Return the [X, Y] coordinate for the center point of the cell that contains the specified text.  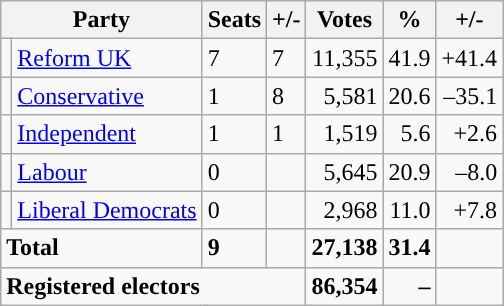
Liberal Democrats [107, 210]
Conservative [107, 96]
Independent [107, 134]
Labour [107, 172]
11,355 [344, 58]
11.0 [410, 210]
1,519 [344, 134]
Reform UK [107, 58]
41.9 [410, 58]
+41.4 [470, 58]
8 [286, 96]
+7.8 [470, 210]
5.6 [410, 134]
Party [102, 20]
Votes [344, 20]
– [410, 286]
20.6 [410, 96]
–8.0 [470, 172]
Seats [234, 20]
9 [234, 248]
% [410, 20]
27,138 [344, 248]
–35.1 [470, 96]
31.4 [410, 248]
+2.6 [470, 134]
Total [102, 248]
20.9 [410, 172]
5,645 [344, 172]
Registered electors [154, 286]
86,354 [344, 286]
5,581 [344, 96]
2,968 [344, 210]
